Provide the (x, y) coordinate of the cell's center where the given text is located.  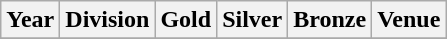
Bronze (330, 20)
Division (108, 20)
Year (30, 20)
Gold (186, 20)
Venue (409, 20)
Silver (252, 20)
